Find where the given text appears and provide that cell's center as [x, y] coordinate. 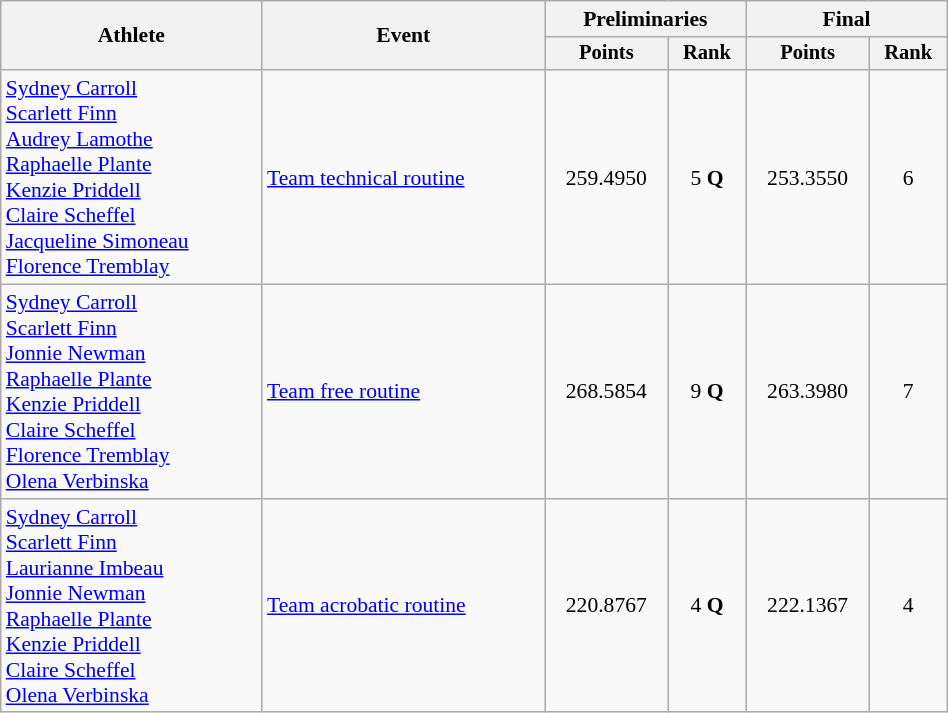
Preliminaries [646, 19]
Sydney CarrollScarlett FinnLaurianne ImbeauJonnie NewmanRaphaelle PlanteKenzie PriddellClaire ScheffelOlena Verbinska [132, 606]
7 [908, 392]
259.4950 [606, 177]
5 Q [707, 177]
268.5854 [606, 392]
Team free routine [404, 392]
263.3980 [808, 392]
Final [846, 19]
9 Q [707, 392]
253.3550 [808, 177]
Athlete [132, 36]
Team technical routine [404, 177]
Team acrobatic routine [404, 606]
Sydney CarrollScarlett FinnJonnie NewmanRaphaelle PlanteKenzie PriddellClaire ScheffelFlorence TremblayOlena Verbinska [132, 392]
4 Q [707, 606]
222.1367 [808, 606]
Event [404, 36]
4 [908, 606]
Sydney CarrollScarlett FinnAudrey LamotheRaphaelle PlanteKenzie PriddellClaire ScheffelJacqueline SimoneauFlorence Tremblay [132, 177]
220.8767 [606, 606]
6 [908, 177]
